Provide the [X, Y] coordinate of the cell's center where the given text is located.  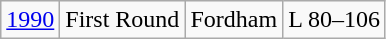
First Round [122, 20]
1990 [30, 20]
L 80–106 [334, 20]
Fordham [234, 20]
